For the text-containing cell, return its midpoint in [x, y] coordinate format. 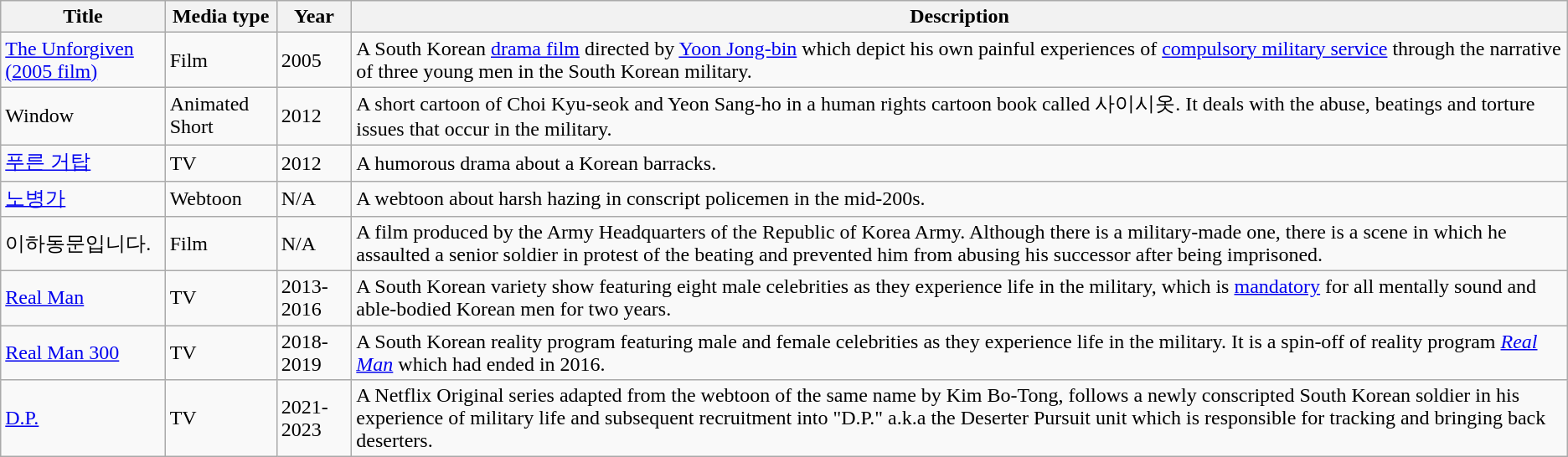
2018-2019 [314, 353]
2005 [314, 60]
Real Man [83, 298]
Window [83, 116]
푸른 거탑 [83, 162]
Webtoon [221, 199]
이하동문입니다. [83, 244]
The Unforgiven (2005 film) [83, 60]
Year [314, 17]
Description [960, 17]
Title [83, 17]
D.P. [83, 418]
Animated Short [221, 116]
2021-2023 [314, 418]
A humorous drama about a Korean barracks. [960, 162]
Real Man 300 [83, 353]
Media type [221, 17]
노병가 [83, 199]
2013-2016 [314, 298]
A webtoon about harsh hazing in conscript policemen in the mid-200s. [960, 199]
